Identify which cell holds the provided text, then report its [X, Y] central coordinate. 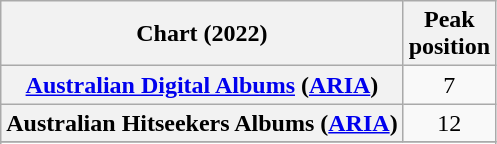
Australian Digital Albums (ARIA) [202, 85]
Chart (2022) [202, 34]
Peakposition [449, 34]
Australian Hitseekers Albums (ARIA) [202, 123]
7 [449, 85]
12 [449, 123]
